Detect which cell encompasses the target text, then output its (x, y) center coordinate. 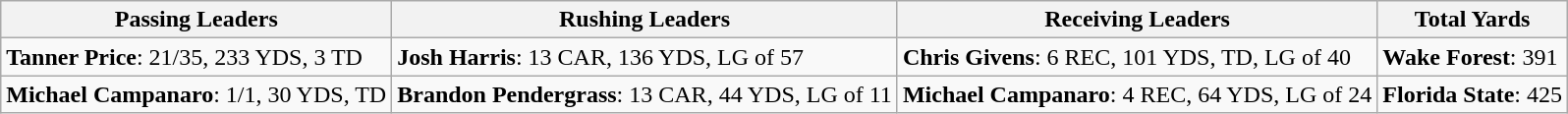
Receiving Leaders (1137, 20)
Josh Harris: 13 CAR, 136 YDS, LG of 57 (644, 57)
Passing Leaders (196, 20)
Michael Campanaro: 4 REC, 64 YDS, LG of 24 (1137, 94)
Michael Campanaro: 1/1, 30 YDS, TD (196, 94)
Total Yards (1473, 20)
Chris Givens: 6 REC, 101 YDS, TD, LG of 40 (1137, 57)
Brandon Pendergrass: 13 CAR, 44 YDS, LG of 11 (644, 94)
Wake Forest: 391 (1473, 57)
Rushing Leaders (644, 20)
Florida State: 425 (1473, 94)
Tanner Price: 21/35, 233 YDS, 3 TD (196, 57)
